Pinpoint the cell where the given text exists, returning its (X, Y) midpoint coordinate. 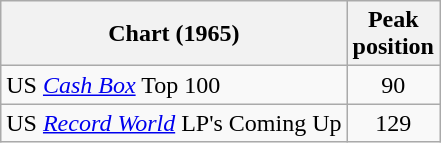
90 (393, 85)
US Cash Box Top 100 (174, 85)
Chart (1965) (174, 34)
Peakposition (393, 34)
129 (393, 123)
US Record World LP's Coming Up (174, 123)
